Identify which cell holds the provided text, then report its (x, y) central coordinate. 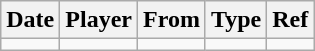
Ref (290, 20)
Player (99, 20)
Type (236, 20)
Date (30, 20)
From (171, 20)
